Scan for the cell matching the given text and deliver its (X, Y) coordinate at center. 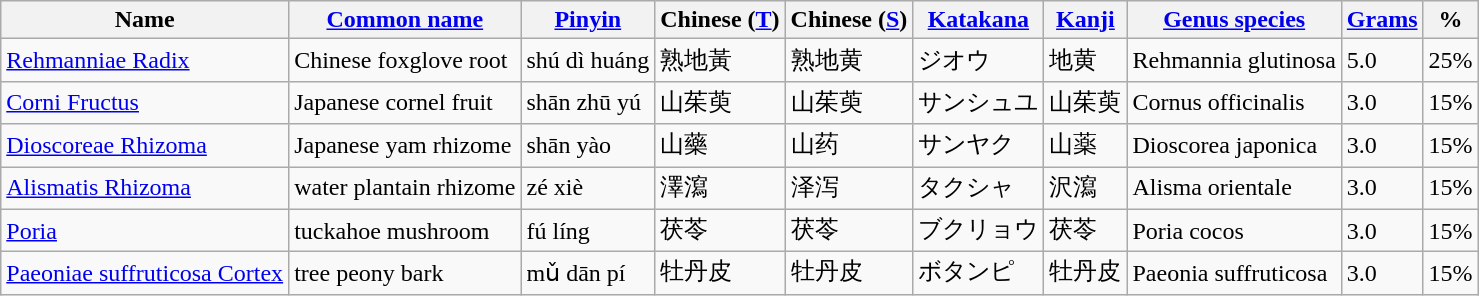
熟地黃 (720, 60)
Poria cocos (1234, 230)
山药 (849, 146)
Corni Fructus (145, 102)
% (1450, 20)
Chinese foxglove root (405, 60)
地黄 (1086, 60)
Poria (145, 230)
Japanese cornel fruit (405, 102)
shú dì huáng (588, 60)
Japanese yam rhizome (405, 146)
泽泻 (849, 188)
サンシュユ (978, 102)
Rehmannia glutinosa (1234, 60)
mǔ dān pí (588, 274)
Dioscorea japonica (1234, 146)
tree peony bark (405, 274)
ブクリョウ (978, 230)
Kanji (1086, 20)
shān yào (588, 146)
Chinese (S) (849, 20)
tuckahoe mushroom (405, 230)
Alisma orientale (1234, 188)
Paeoniae suffruticosa Cortex (145, 274)
タクシャ (978, 188)
Genus species (1234, 20)
Paeonia suffruticosa (1234, 274)
Rehmanniae Radix (145, 60)
25% (1450, 60)
Cornus officinalis (1234, 102)
shān zhū yú (588, 102)
Common name (405, 20)
ジオウ (978, 60)
山薬 (1086, 146)
fú líng (588, 230)
澤瀉 (720, 188)
water plantain rhizome (405, 188)
Alismatis Rhizoma (145, 188)
山藥 (720, 146)
Grams (1382, 20)
沢瀉 (1086, 188)
Katakana (978, 20)
Dioscoreae Rhizoma (145, 146)
zé xiè (588, 188)
Chinese (T) (720, 20)
熟地黄 (849, 60)
サンヤク (978, 146)
Name (145, 20)
ボタンピ (978, 274)
5.0 (1382, 60)
Pinyin (588, 20)
